Scan for the cell matching the given text and deliver its [x, y] coordinate at center. 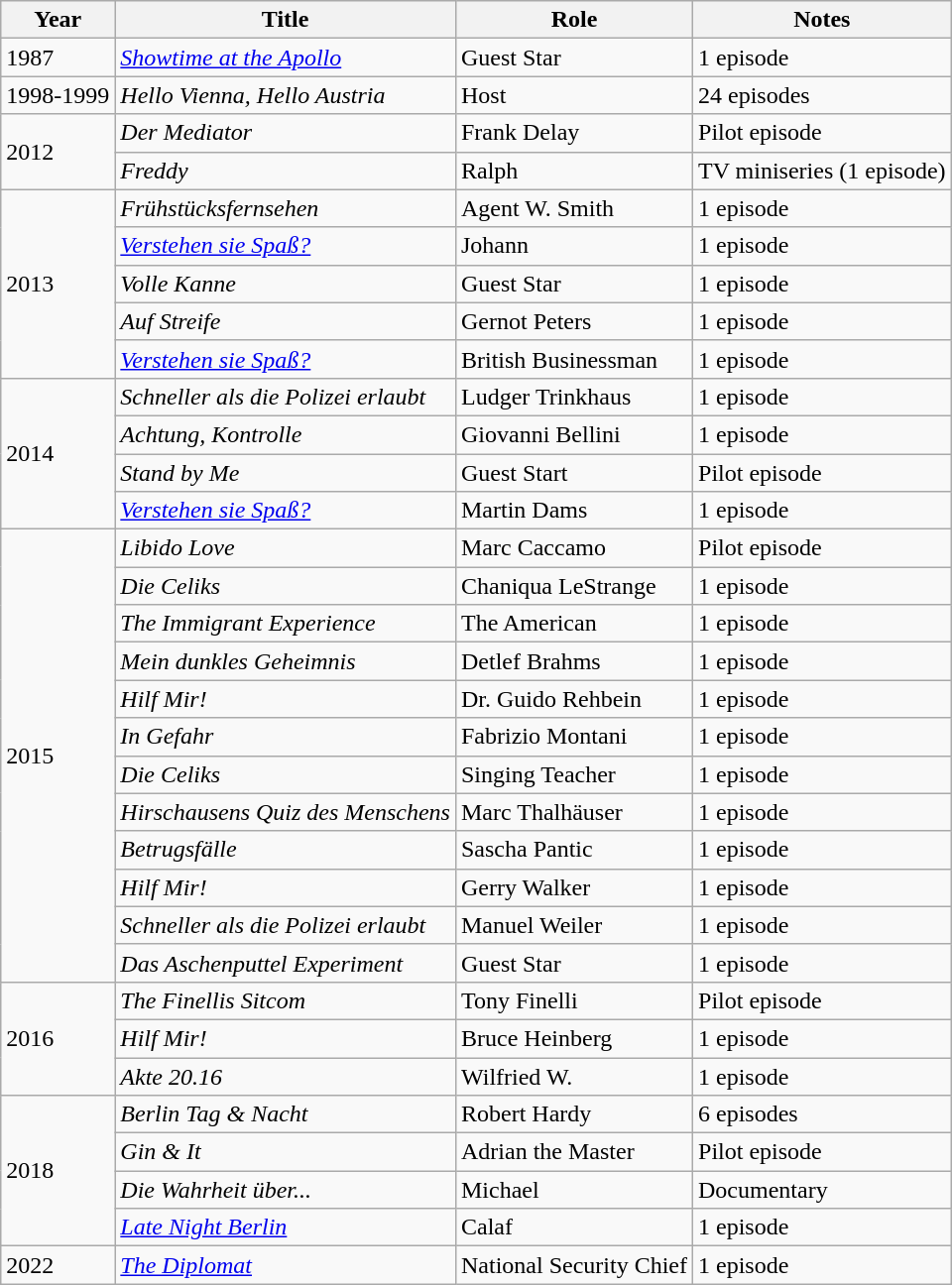
Wilfried W. [573, 1076]
Libido Love [286, 548]
Title [286, 20]
Stand by Me [286, 473]
Mein dunkles Geheimnis [286, 661]
Adrian the Master [573, 1152]
TV miniseries (1 episode) [823, 171]
Manuel Weiler [573, 925]
Das Aschenputtel Experiment [286, 963]
Ludger Trinkhaus [573, 397]
Die Wahrheit über... [286, 1190]
Marc Caccamo [573, 548]
Frank Delay [573, 133]
Frühstücksfernsehen [286, 208]
Achtung, Kontrolle [286, 434]
2022 [58, 1265]
Der Mediator [286, 133]
Detlef Brahms [573, 661]
Year [58, 20]
Gernot Peters [573, 321]
The Immigrant Experience [286, 624]
2012 [58, 152]
Marc Thalhäuser [573, 812]
Sascha Pantic [573, 850]
Michael [573, 1190]
Singing Teacher [573, 774]
Akte 20.16 [286, 1076]
National Security Chief [573, 1265]
Chaniqua LeStrange [573, 586]
6 episodes [823, 1114]
The Diplomat [286, 1265]
Agent W. Smith [573, 208]
Volle Kanne [286, 284]
2016 [58, 1038]
Tony Finelli [573, 1000]
Johann [573, 246]
Gerry Walker [573, 887]
Notes [823, 20]
1987 [58, 58]
Role [573, 20]
Giovanni Bellini [573, 434]
British Businessman [573, 359]
Showtime at the Apollo [286, 58]
Hirschausens Quiz des Menschens [286, 812]
Martin Dams [573, 511]
2015 [58, 756]
Dr. Guido Rehbein [573, 699]
Betrugsfälle [286, 850]
Calaf [573, 1227]
Berlin Tag & Nacht [286, 1114]
Hello Vienna, Hello Austria [286, 95]
Gin & It [286, 1152]
Documentary [823, 1190]
Fabrizio Montani [573, 737]
In Gefahr [286, 737]
2014 [58, 453]
Freddy [286, 171]
The Finellis Sitcom [286, 1000]
Ralph [573, 171]
Robert Hardy [573, 1114]
Late Night Berlin [286, 1227]
Auf Streife [286, 321]
Host [573, 95]
The American [573, 624]
Bruce Heinberg [573, 1038]
24 episodes [823, 95]
Guest Start [573, 473]
2018 [58, 1171]
2013 [58, 284]
1998-1999 [58, 95]
